Search for the cell housing the specified text and yield its (x, y) center coordinate. 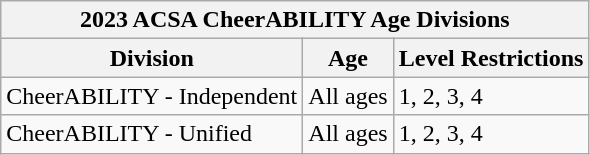
Age (348, 58)
Level Restrictions (491, 58)
2023 ACSA CheerABILITY Age Divisions (295, 20)
CheerABILITY - Independent (152, 96)
CheerABILITY - Unified (152, 134)
Division (152, 58)
